Return (X, Y) of the center of cell containing provided text 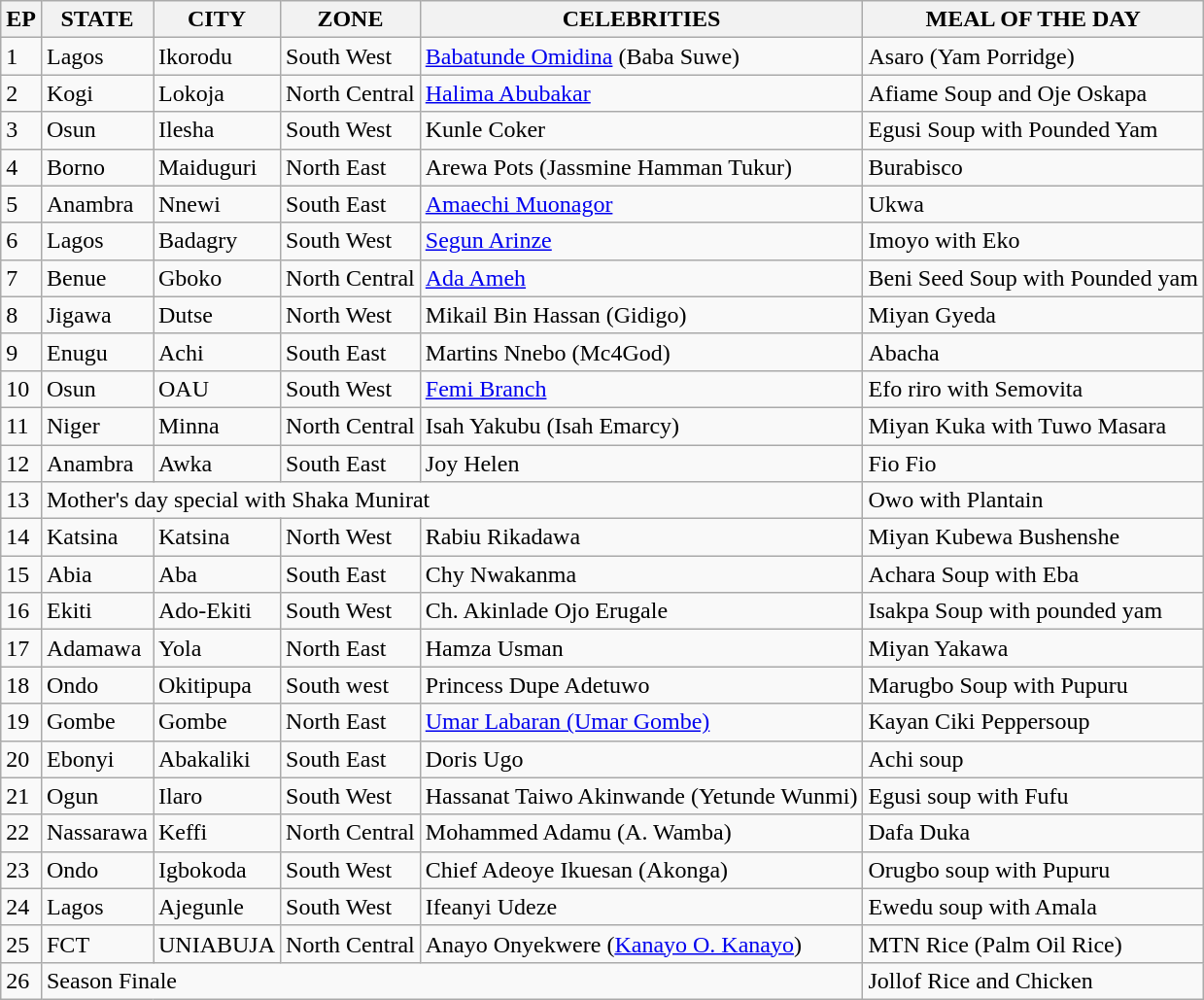
Ado-Ekiti (218, 611)
STATE (97, 19)
Miyan Yakawa (1033, 648)
23 (21, 870)
South west (351, 685)
Ajegunle (218, 907)
24 (21, 907)
16 (21, 611)
Segun Arinze (641, 241)
Ifeanyi Udeze (641, 907)
Mohammed Adamu (A. Wamba) (641, 833)
5 (21, 204)
Yola (218, 648)
Dafa Duka (1033, 833)
Ebonyi (97, 759)
14 (21, 537)
OAU (218, 389)
Imoyo with Eko (1033, 241)
Martins Nnebo (Mc4God) (641, 352)
Ukwa (1033, 204)
Nnewi (218, 204)
ZONE (351, 19)
FCT (97, 944)
Marugbo Soup with Pupuru (1033, 685)
1 (21, 56)
Joy Helen (641, 464)
EP (21, 19)
Miyan Kubewa Bushenshe (1033, 537)
Halima Abubakar (641, 93)
Miyan Gyeda (1033, 315)
Arewa Pots (Jassmine Hamman Tukur) (641, 167)
Owo with Plantain (1033, 500)
Achara Soup with Eba (1033, 574)
8 (21, 315)
Doris Ugo (641, 759)
Abia (97, 574)
Orugbo soup with Pupuru (1033, 870)
21 (21, 796)
Egusi soup with Fufu (1033, 796)
Mikail Bin Hassan (Gidigo) (641, 315)
Efo riro with Semovita (1033, 389)
10 (21, 389)
Kayan Ciki Peppersoup (1033, 722)
12 (21, 464)
Rabiu Rikadawa (641, 537)
Fio Fio (1033, 464)
Minna (218, 426)
Aba (218, 574)
Chy Nwakanma (641, 574)
Anayo Onyekwere (Kanayo O. Kanayo) (641, 944)
Femi Branch (641, 389)
Badagry (218, 241)
Igbokoda (218, 870)
Beni Seed Soup with Pounded yam (1033, 278)
2 (21, 93)
Chief Adeoye Ikuesan (Akonga) (641, 870)
Isah Yakubu (Isah Emarcy) (641, 426)
Amaechi Muonagor (641, 204)
Dutse (218, 315)
19 (21, 722)
11 (21, 426)
17 (21, 648)
26 (21, 981)
MTN Rice (Palm Oil Rice) (1033, 944)
Ada Ameh (641, 278)
Isakpa Soup with pounded yam (1033, 611)
Princess Dupe Adetuwo (641, 685)
15 (21, 574)
25 (21, 944)
Benue (97, 278)
CELEBRITIES (641, 19)
MEAL OF THE DAY (1033, 19)
Achi (218, 352)
Niger (97, 426)
Hassanat Taiwo Akinwande (Yetunde Wunmi) (641, 796)
13 (21, 500)
Babatunde Omidina (Baba Suwe) (641, 56)
Gboko (218, 278)
Ogun (97, 796)
Jollof Rice and Chicken (1033, 981)
Mother's day special with Shaka Munirat (451, 500)
7 (21, 278)
Ilesha (218, 130)
Burabisco (1033, 167)
CITY (218, 19)
Awka (218, 464)
Enugu (97, 352)
Maiduguri (218, 167)
Hamza Usman (641, 648)
Ikorodu (218, 56)
9 (21, 352)
Miyan Kuka with Tuwo Masara (1033, 426)
Abakaliki (218, 759)
Ch. Akinlade Ojo Erugale (641, 611)
Ewedu soup with Amala (1033, 907)
Egusi Soup with Pounded Yam (1033, 130)
4 (21, 167)
Season Finale (451, 981)
Kogi (97, 93)
18 (21, 685)
20 (21, 759)
Abacha (1033, 352)
Borno (97, 167)
Okitipupa (218, 685)
Jigawa (97, 315)
Ilaro (218, 796)
Achi soup (1033, 759)
Keffi (218, 833)
Umar Labaran (Umar Gombe) (641, 722)
Afiame Soup and Oje Oskapa (1033, 93)
Adamawa (97, 648)
6 (21, 241)
Ekiti (97, 611)
22 (21, 833)
3 (21, 130)
UNIABUJA (218, 944)
Lokoja (218, 93)
Asaro (Yam Porridge) (1033, 56)
Kunle Coker (641, 130)
Nassarawa (97, 833)
